Provide the (X, Y) coordinate of the cell's center where the given text is located.  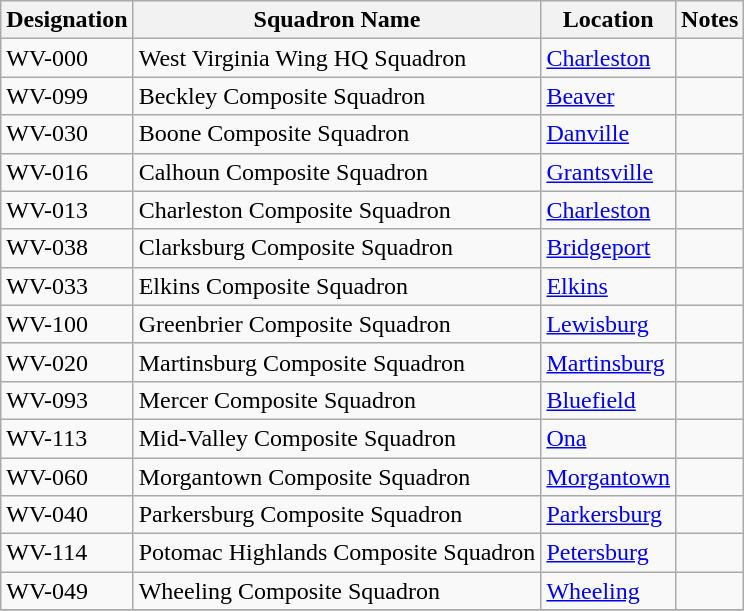
WV-099 (67, 96)
Beaver (608, 96)
WV-060 (67, 477)
Wheeling (608, 591)
WV-033 (67, 286)
WV-114 (67, 553)
Mid-Valley Composite Squadron (337, 438)
WV-013 (67, 210)
West Virginia Wing HQ Squadron (337, 58)
Morgantown (608, 477)
Location (608, 20)
Martinsburg (608, 362)
WV-049 (67, 591)
Parkersburg (608, 515)
Beckley Composite Squadron (337, 96)
Ona (608, 438)
Petersburg (608, 553)
Greenbrier Composite Squadron (337, 324)
Elkins Composite Squadron (337, 286)
Elkins (608, 286)
WV-038 (67, 248)
Parkersburg Composite Squadron (337, 515)
Lewisburg (608, 324)
Designation (67, 20)
Potomac Highlands Composite Squadron (337, 553)
Wheeling Composite Squadron (337, 591)
Clarksburg Composite Squadron (337, 248)
WV-040 (67, 515)
Bridgeport (608, 248)
Calhoun Composite Squadron (337, 172)
WV-093 (67, 400)
Mercer Composite Squadron (337, 400)
Morgantown Composite Squadron (337, 477)
Danville (608, 134)
Grantsville (608, 172)
Martinsburg Composite Squadron (337, 362)
WV-000 (67, 58)
WV-030 (67, 134)
WV-020 (67, 362)
Notes (710, 20)
Boone Composite Squadron (337, 134)
WV-113 (67, 438)
Squadron Name (337, 20)
WV-016 (67, 172)
WV-100 (67, 324)
Bluefield (608, 400)
Charleston Composite Squadron (337, 210)
